Search for the cell housing the specified text and yield its (x, y) center coordinate. 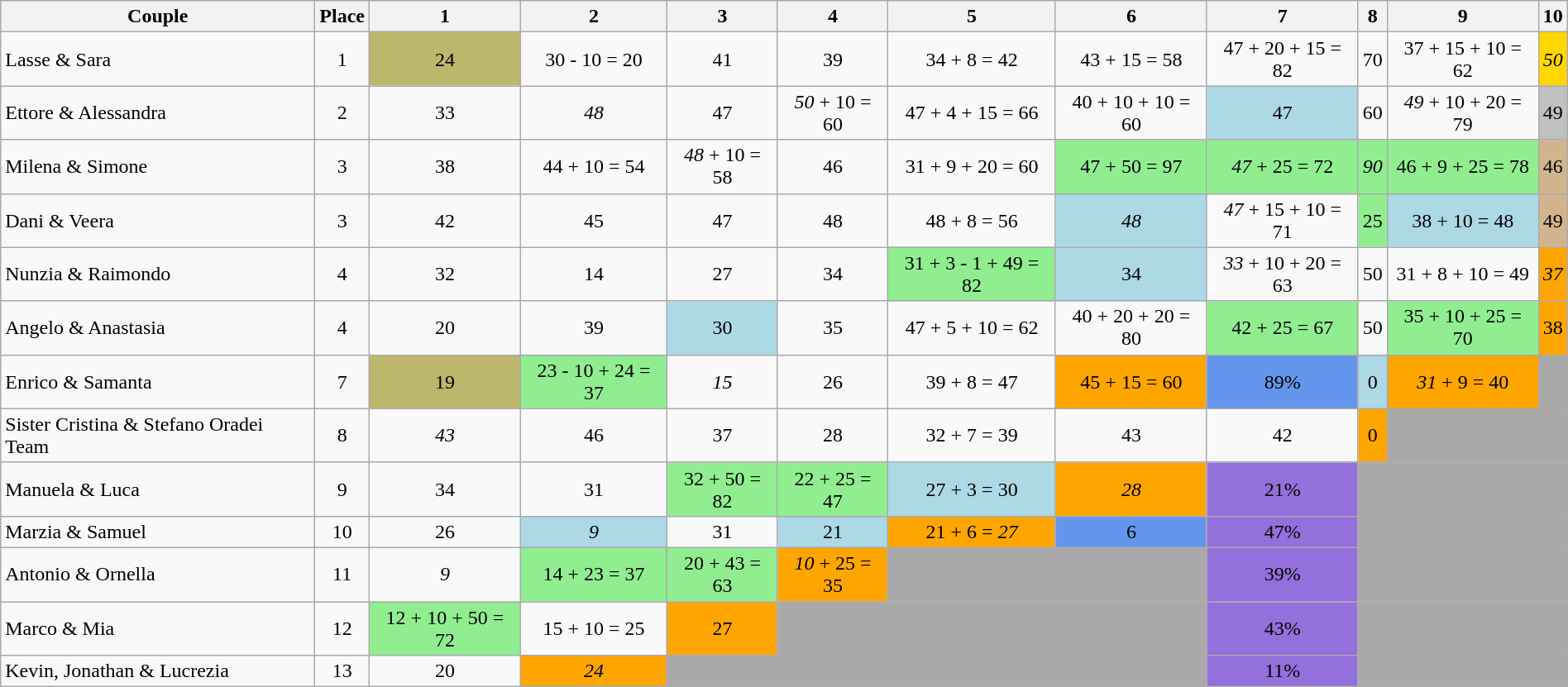
10 + 25 = 35 (833, 574)
Couple (158, 17)
14 + 23 = 37 (594, 574)
43 + 15 = 58 (1131, 60)
23 - 10 + 24 = 37 (594, 382)
Antonio & Ornella (158, 574)
47 + 4 + 15 = 66 (973, 112)
Milena & Simone (158, 167)
46 + 9 + 25 = 78 (1462, 167)
60 (1373, 112)
Enrico & Samanta (158, 382)
44 + 10 = 54 (594, 167)
41 (723, 60)
21 (833, 532)
48 + 8 = 56 (973, 220)
Marzia & Samuel (158, 532)
30 (723, 327)
47 + 20 + 15 = 82 (1282, 60)
31 + 9 = 40 (1462, 382)
31 + 9 + 20 = 60 (973, 167)
49 + 10 + 20 = 79 (1462, 112)
14 (594, 274)
90 (1373, 167)
40 + 10 + 10 = 60 (1131, 112)
31 + 8 + 10 = 49 (1462, 274)
21 + 6 = 27 (973, 532)
12 + 10 + 50 = 72 (445, 628)
35 + 10 + 25 = 70 (1462, 327)
33 + 10 + 20 = 63 (1282, 274)
32 + 50 = 82 (723, 489)
47 + 50 = 97 (1131, 167)
25 (1373, 220)
47 + 5 + 10 = 62 (973, 327)
48 + 10 = 58 (723, 167)
Kevin, Jonathan & Lucrezia (158, 671)
13 (342, 671)
45 + 15 = 60 (1131, 382)
Manuela & Luca (158, 489)
37 + 15 + 10 = 62 (1462, 60)
27 + 3 = 30 (973, 489)
11 (342, 574)
12 (342, 628)
47% (1282, 532)
11% (1282, 671)
33 (445, 112)
Angelo & Anastasia (158, 327)
47 + 25 = 72 (1282, 167)
Place (342, 17)
32 (445, 274)
20 + 43 = 63 (723, 574)
70 (1373, 60)
47 + 15 + 10 = 71 (1282, 220)
19 (445, 382)
39 + 8 = 47 (973, 382)
Nunzia & Raimondo (158, 274)
30 - 10 = 20 (594, 60)
39% (1282, 574)
Ettore & Alessandra (158, 112)
45 (594, 220)
34 + 8 = 42 (973, 60)
Lasse & Sara (158, 60)
40 + 20 + 20 = 80 (1131, 327)
Dani & Veera (158, 220)
Sister Cristina & Stefano Oradei Team (158, 435)
32 + 7 = 39 (973, 435)
35 (833, 327)
42 + 25 = 67 (1282, 327)
21% (1282, 489)
15 (723, 382)
31 + 3 - 1 + 49 = 82 (973, 274)
15 + 10 = 25 (594, 628)
Marco & Mia (158, 628)
89% (1282, 382)
43% (1282, 628)
22 + 25 = 47 (833, 489)
50 + 10 = 60 (833, 112)
38 + 10 = 48 (1462, 220)
5 (973, 17)
